Return (x, y) of the center of cell containing provided text 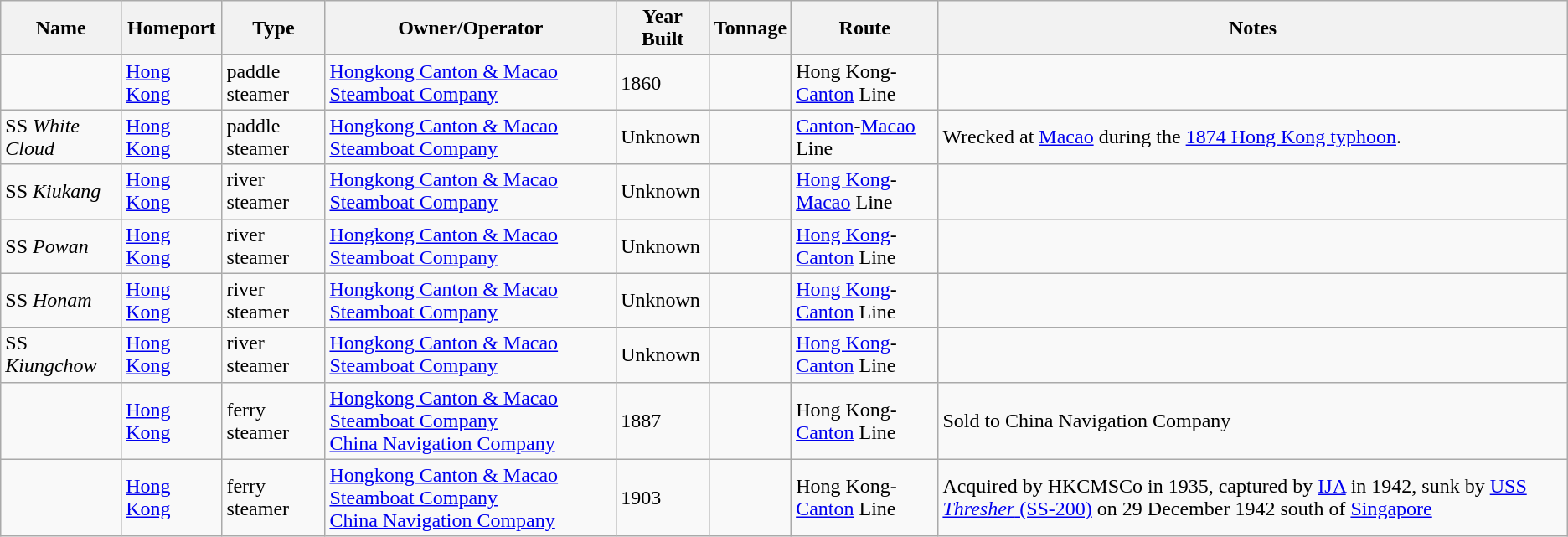
SS Kiukang (61, 191)
Homeport (172, 28)
SS White Cloud (61, 137)
Hong Kong-Macao Line (864, 191)
Year Built (663, 28)
Wrecked at Macao during the 1874 Hong Kong typhoon. (1253, 137)
1887 (663, 421)
Tonnage (750, 28)
Route (864, 28)
Type (273, 28)
Sold to China Navigation Company (1253, 421)
1903 (663, 498)
Canton-Macao Line (864, 137)
1860 (663, 82)
Acquired by HKCMSCo in 1935, captured by IJA in 1942, sunk by USS Thresher (SS-200) on 29 December 1942 south of Singapore (1253, 498)
Name (61, 28)
Notes (1253, 28)
Owner/Operator (471, 28)
SS Kiungchow (61, 355)
SS Powan (61, 246)
SS Honam (61, 300)
